Find where the given text appears and provide that cell's center as [X, Y] coordinate. 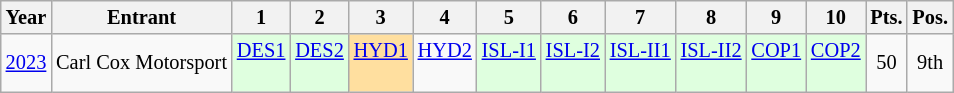
4 [445, 17]
HYD1 [381, 63]
5 [509, 17]
9 [776, 17]
Entrant [142, 17]
COP1 [776, 63]
8 [712, 17]
9th [930, 63]
ISL-II2 [712, 63]
HYD2 [445, 63]
7 [640, 17]
1 [261, 17]
Pos. [930, 17]
ISL-I2 [573, 63]
10 [836, 17]
COP2 [836, 63]
DES1 [261, 63]
ISL-II1 [640, 63]
6 [573, 17]
50 [887, 63]
DES2 [319, 63]
Pts. [887, 17]
3 [381, 17]
Carl Cox Motorsport [142, 63]
2023 [26, 63]
2 [319, 17]
ISL-I1 [509, 63]
Year [26, 17]
